Search for the cell housing the specified text and yield its [X, Y] center coordinate. 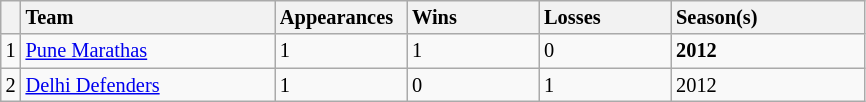
Appearances [341, 17]
2 [11, 85]
Team [148, 17]
Pune Marathas [148, 51]
Season(s) [768, 17]
Delhi Defenders [148, 85]
Wins [473, 17]
Losses [605, 17]
